Output the (x, y) coordinate of the center of the cell containing the given text.  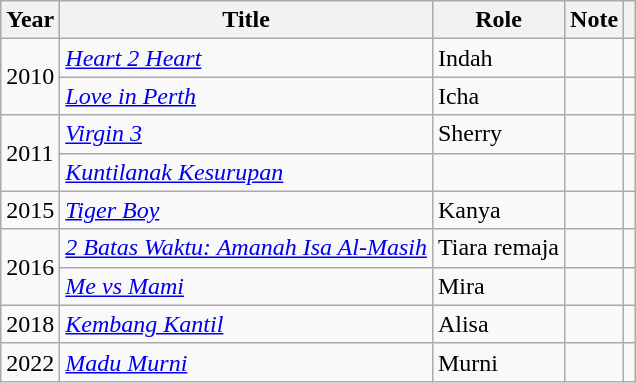
2018 (30, 324)
Kembang Kantil (246, 324)
2011 (30, 153)
2016 (30, 267)
Tiara remaja (498, 248)
Me vs Mami (246, 286)
2015 (30, 210)
Madu Murni (246, 362)
Tiger Boy (246, 210)
Indah (498, 58)
2022 (30, 362)
2 Batas Waktu: Amanah Isa Al-Masih (246, 248)
Year (30, 20)
Kanya (498, 210)
Note (594, 20)
Murni (498, 362)
Alisa (498, 324)
Love in Perth (246, 96)
Icha (498, 96)
Heart 2 Heart (246, 58)
Title (246, 20)
2010 (30, 77)
Kuntilanak Kesurupan (246, 172)
Role (498, 20)
Sherry (498, 134)
Mira (498, 286)
Virgin 3 (246, 134)
